Return the [x, y] coordinate for the center point of the cell that contains the specified text.  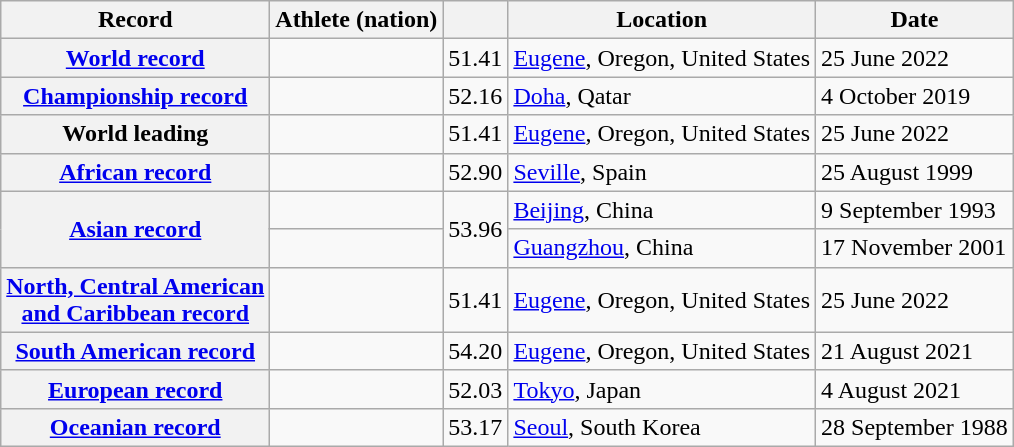
World leading [136, 134]
Seoul, South Korea [662, 427]
53.17 [476, 427]
African record [136, 172]
Championship record [136, 96]
Athlete (nation) [356, 20]
52.16 [476, 96]
21 August 2021 [915, 351]
South American record [136, 351]
53.96 [476, 229]
Location [662, 20]
25 August 1999 [915, 172]
Seville, Spain [662, 172]
52.03 [476, 389]
Guangzhou, China [662, 248]
Record [136, 20]
Oceanian record [136, 427]
54.20 [476, 351]
28 September 1988 [915, 427]
World record [136, 58]
Tokyo, Japan [662, 389]
North, Central Americanand Caribbean record [136, 300]
4 August 2021 [915, 389]
9 September 1993 [915, 210]
Date [915, 20]
52.90 [476, 172]
European record [136, 389]
4 October 2019 [915, 96]
Asian record [136, 229]
17 November 2001 [915, 248]
Beijing, China [662, 210]
Doha, Qatar [662, 96]
